Search for the cell housing the specified text and yield its (x, y) center coordinate. 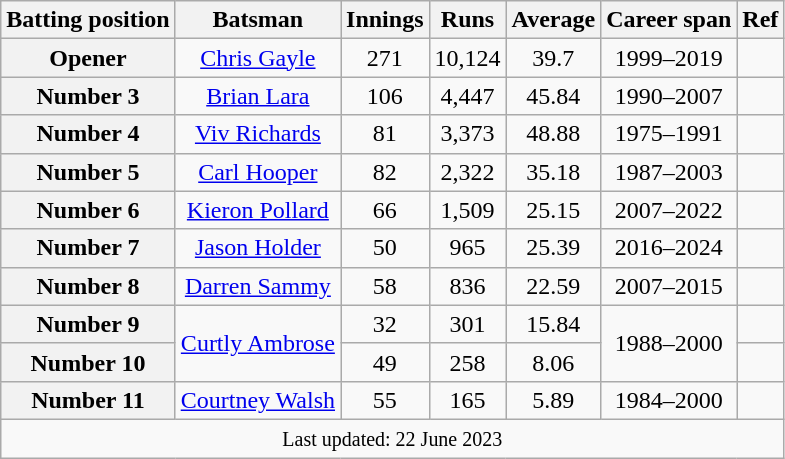
45.84 (554, 96)
49 (385, 362)
2016–2024 (669, 248)
Number 4 (88, 134)
50 (385, 248)
301 (468, 324)
Ref (760, 20)
35.18 (554, 172)
Average (554, 20)
1975–1991 (669, 134)
15.84 (554, 324)
Courtney Walsh (258, 400)
58 (385, 286)
271 (385, 58)
3,373 (468, 134)
66 (385, 210)
22.59 (554, 286)
25.15 (554, 210)
Batting position (88, 20)
48.88 (554, 134)
4,447 (468, 96)
965 (468, 248)
1,509 (468, 210)
Darren Sammy (258, 286)
55 (385, 400)
Number 5 (88, 172)
Number 7 (88, 248)
Number 10 (88, 362)
2007–2022 (669, 210)
25.39 (554, 248)
Brian Lara (258, 96)
Last updated: 22 June 2023 (392, 438)
258 (468, 362)
Career span (669, 20)
Opener (88, 58)
Batsman (258, 20)
Number 8 (88, 286)
81 (385, 134)
1990–2007 (669, 96)
10,124 (468, 58)
Kieron Pollard (258, 210)
Viv Richards (258, 134)
Jason Holder (258, 248)
2,322 (468, 172)
1988–2000 (669, 343)
2007–2015 (669, 286)
Innings (385, 20)
165 (468, 400)
Carl Hooper (258, 172)
Number 9 (88, 324)
Curtly Ambrose (258, 343)
836 (468, 286)
1984–2000 (669, 400)
39.7 (554, 58)
Chris Gayle (258, 58)
8.06 (554, 362)
Number 11 (88, 400)
1999–2019 (669, 58)
32 (385, 324)
5.89 (554, 400)
1987–2003 (669, 172)
106 (385, 96)
Number 6 (88, 210)
Number 3 (88, 96)
Runs (468, 20)
82 (385, 172)
